Find where the given text appears and provide that cell's center as [x, y] coordinate. 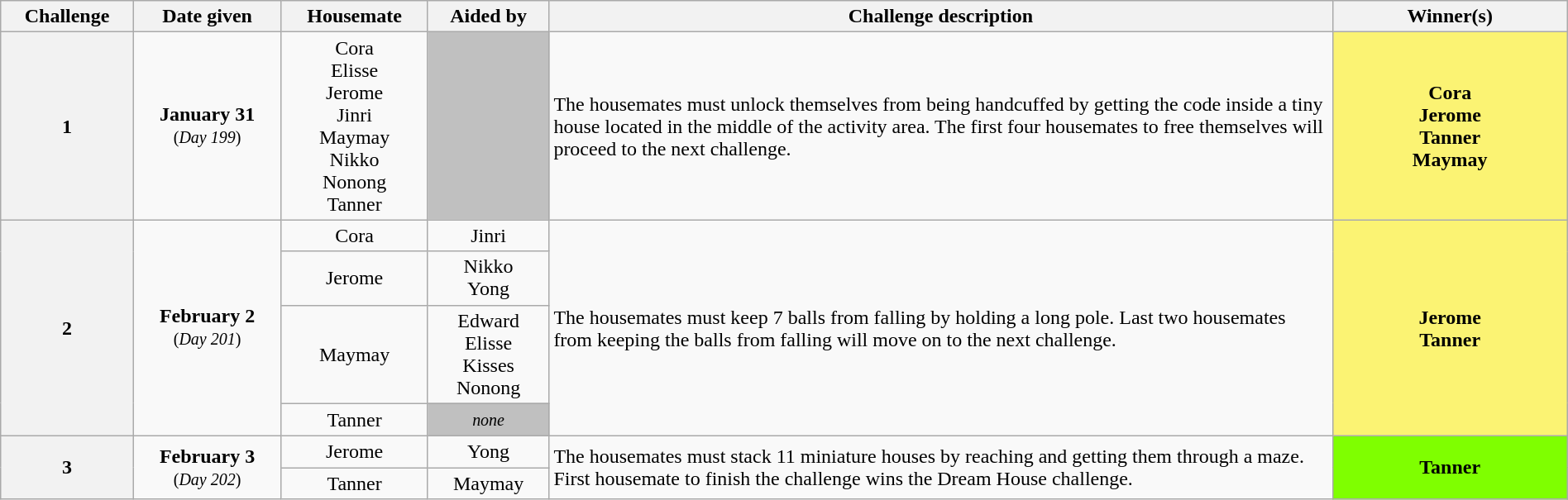
Date given [207, 17]
none [488, 420]
Housemate [354, 17]
Challenge [68, 17]
1 [68, 126]
January 31(Day 199) [207, 126]
CoraJeromeTannerMaymay [1450, 126]
February 3(Day 202) [207, 468]
JeromeTanner [1450, 328]
2 [68, 328]
February 2(Day 201) [207, 328]
Challenge description [941, 17]
Cora [354, 236]
NikkoYong [488, 278]
Yong [488, 452]
Jinri [488, 236]
EdwardElisseKissesNonong [488, 354]
3 [68, 468]
Aided by [488, 17]
CoraElisseJeromeJinriMaymayNikkoNonongTanner [354, 126]
Winner(s) [1450, 17]
